Search for the cell housing the specified text and yield its [x, y] center coordinate. 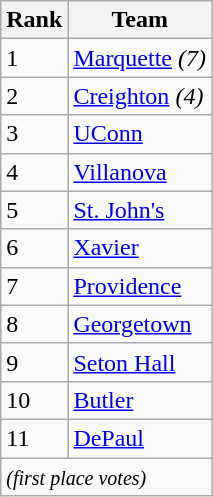
4 [34, 172]
Rank [34, 20]
Xavier [140, 248]
10 [34, 400]
Villanova [140, 172]
Marquette (7) [140, 58]
Georgetown [140, 324]
8 [34, 324]
Providence [140, 286]
(first place votes) [106, 477]
11 [34, 438]
7 [34, 286]
Seton Hall [140, 362]
Butler [140, 400]
DePaul [140, 438]
3 [34, 134]
2 [34, 96]
Creighton (4) [140, 96]
UConn [140, 134]
9 [34, 362]
6 [34, 248]
St. John's [140, 210]
5 [34, 210]
1 [34, 58]
Team [140, 20]
